Extract the [x, y] coordinate from the center of the cell holding the provided text.  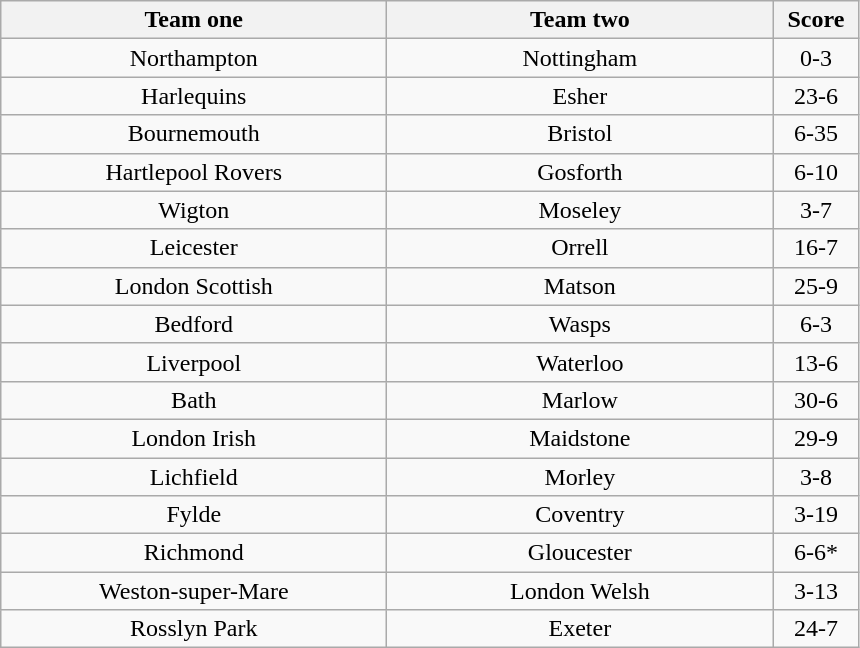
Bath [194, 400]
Richmond [194, 553]
Matson [580, 286]
6-10 [816, 172]
16-7 [816, 248]
3-13 [816, 591]
Score [816, 20]
Waterloo [580, 362]
Weston-super-Mare [194, 591]
25-9 [816, 286]
Gosforth [580, 172]
Nottingham [580, 58]
Rosslyn Park [194, 629]
Wasps [580, 324]
Moseley [580, 210]
13-6 [816, 362]
Marlow [580, 400]
Esher [580, 96]
Bedford [194, 324]
Coventry [580, 515]
Lichfield [194, 477]
Fylde [194, 515]
Team two [580, 20]
Gloucester [580, 553]
London Irish [194, 438]
Morley [580, 477]
Bristol [580, 134]
Liverpool [194, 362]
Hartlepool Rovers [194, 172]
6-3 [816, 324]
3-8 [816, 477]
London Scottish [194, 286]
6-6* [816, 553]
Orrell [580, 248]
Team one [194, 20]
23-6 [816, 96]
Harlequins [194, 96]
London Welsh [580, 591]
Maidstone [580, 438]
30-6 [816, 400]
3-7 [816, 210]
Bournemouth [194, 134]
24-7 [816, 629]
Exeter [580, 629]
Leicester [194, 248]
0-3 [816, 58]
3-19 [816, 515]
Wigton [194, 210]
Northampton [194, 58]
6-35 [816, 134]
29-9 [816, 438]
